Identify which cell holds the provided text, then report its (X, Y) central coordinate. 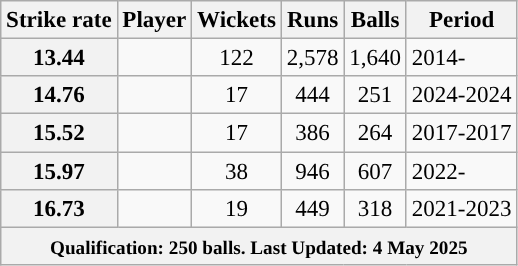
318 (376, 209)
Wickets (237, 20)
13.44 (59, 58)
Period (462, 20)
15.97 (59, 171)
1,640 (376, 58)
15.52 (59, 133)
2021-2023 (462, 209)
2014- (462, 58)
14.76 (59, 95)
449 (312, 209)
946 (312, 171)
38 (237, 171)
Balls (376, 20)
444 (312, 95)
2017-2017 (462, 133)
Strike rate (59, 20)
19 (237, 209)
2,578 (312, 58)
386 (312, 133)
Qualification: 250 balls. Last Updated: 4 May 2025 (259, 246)
16.73 (59, 209)
2022- (462, 171)
122 (237, 58)
251 (376, 95)
Runs (312, 20)
607 (376, 171)
2024-2024 (462, 95)
264 (376, 133)
Player (154, 20)
